Output the [x, y] coordinate of the center of the cell containing the given text.  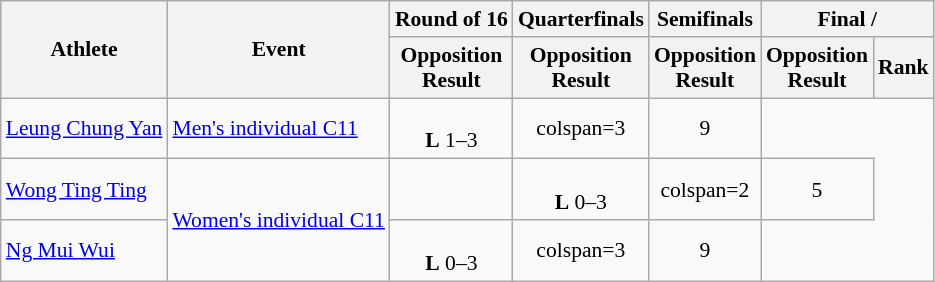
L 1–3 [452, 128]
Men's individual C11 [278, 128]
Wong Ting Ting [84, 190]
Final / [848, 19]
Athlete [84, 50]
5 [817, 190]
Semifinals [705, 19]
Rank [904, 68]
colspan=2 [705, 190]
Event [278, 50]
Women's individual C11 [278, 220]
Round of 16 [452, 19]
Leung Chung Yan [84, 128]
Ng Mui Wui [84, 250]
Quarterfinals [581, 19]
